Return the [X, Y] coordinate for the center point of the cell that contains the specified text.  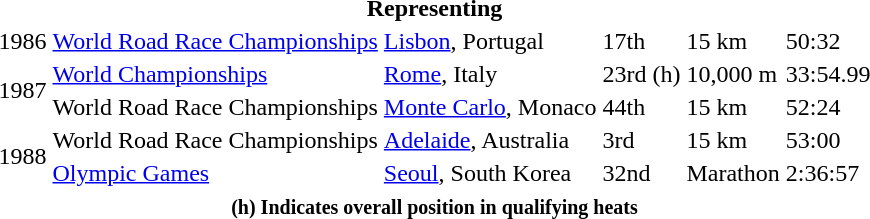
10,000 m [733, 74]
3rd [642, 140]
World Championships [215, 74]
Lisbon, Portugal [490, 41]
17th [642, 41]
Rome, Italy [490, 74]
44th [642, 107]
Monte Carlo, Monaco [490, 107]
Adelaide, Australia [490, 140]
Olympic Games [215, 173]
23rd (h) [642, 74]
32nd [642, 173]
Marathon [733, 173]
Seoul, South Korea [490, 173]
